Pinpoint the cell where the given text exists, returning its (x, y) midpoint coordinate. 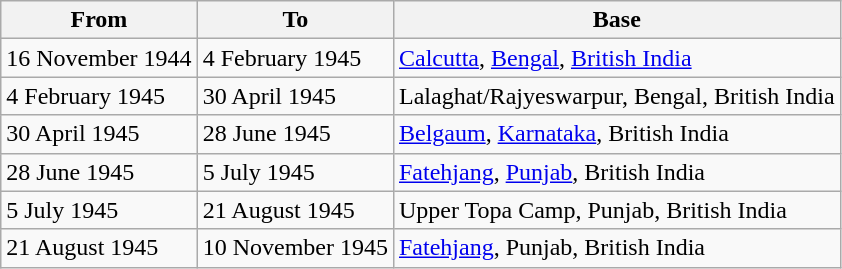
Calcutta, Bengal, British India (616, 58)
16 November 1944 (99, 58)
Belgaum, Karnataka, British India (616, 134)
To (295, 20)
Upper Topa Camp, Punjab, British India (616, 210)
Lalaghat/Rajyeswarpur, Bengal, British India (616, 96)
10 November 1945 (295, 248)
From (99, 20)
Base (616, 20)
